Detect which cell encompasses the target text, then output its (X, Y) center coordinate. 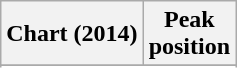
Chart (2014) (72, 34)
Peakposition (189, 34)
